Detect which cell encompasses the target text, then output its [x, y] center coordinate. 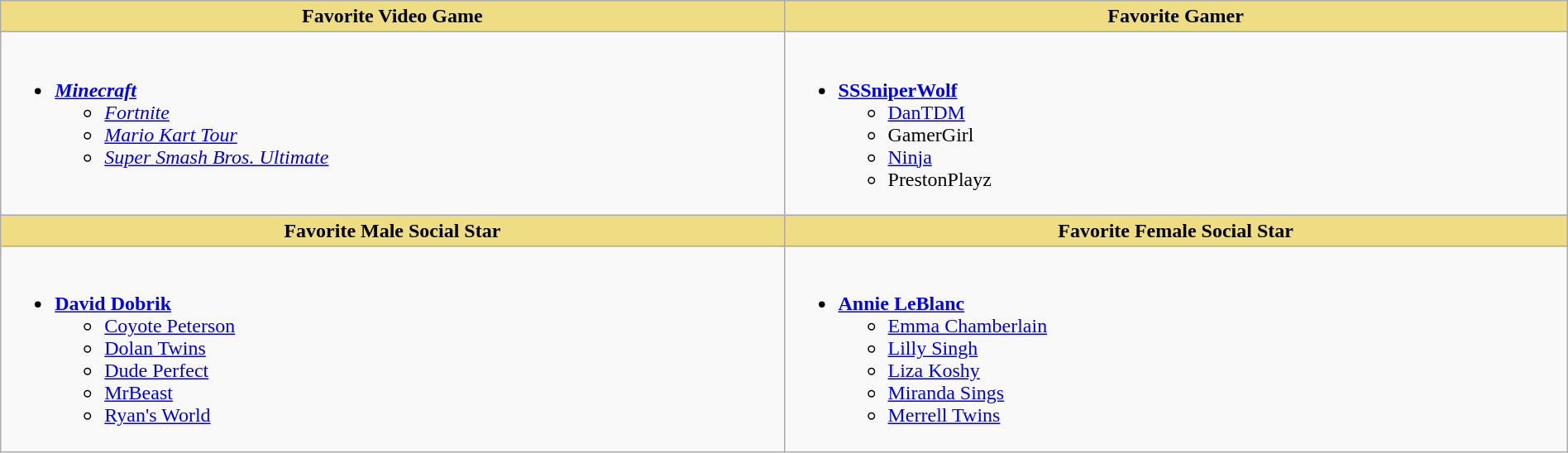
MinecraftFortniteMario Kart TourSuper Smash Bros. Ultimate [392, 124]
Favorite Female Social Star [1176, 231]
Annie LeBlancEmma ChamberlainLilly SinghLiza KoshyMiranda SingsMerrell Twins [1176, 349]
David DobrikCoyote PetersonDolan TwinsDude PerfectMrBeastRyan's World [392, 349]
Favorite Gamer [1176, 17]
SSSniperWolfDanTDMGamerGirlNinjaPrestonPlayz [1176, 124]
Favorite Male Social Star [392, 231]
Favorite Video Game [392, 17]
